Scan for the cell matching the given text and deliver its (x, y) coordinate at center. 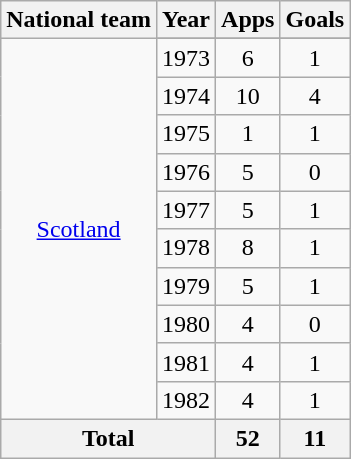
10 (248, 96)
1979 (186, 286)
Year (186, 20)
Scotland (79, 230)
52 (248, 438)
1974 (186, 96)
1982 (186, 400)
1981 (186, 362)
1975 (186, 134)
Goals (315, 20)
National team (79, 20)
1978 (186, 248)
Apps (248, 20)
1980 (186, 324)
1973 (186, 58)
6 (248, 58)
1976 (186, 172)
1977 (186, 210)
8 (248, 248)
11 (315, 438)
Total (108, 438)
